Pinpoint the cell where the given text exists, returning its (x, y) midpoint coordinate. 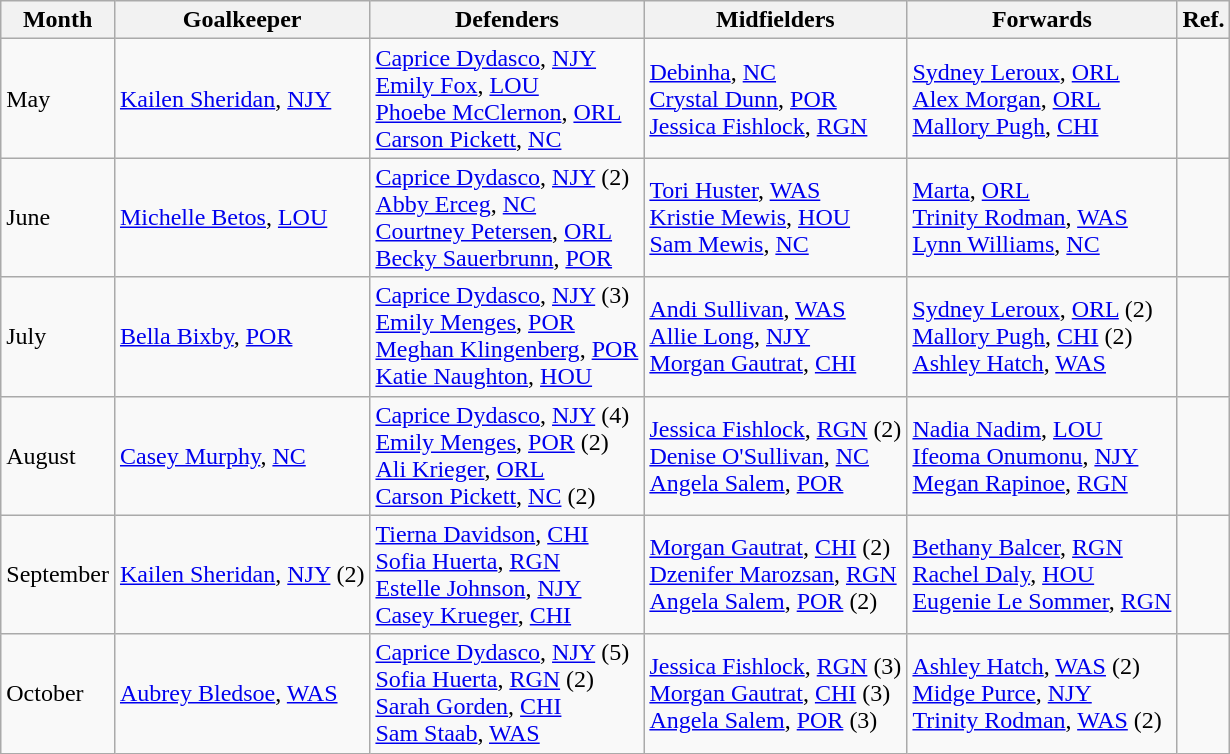
Jessica Fishlock, RGN (3) Morgan Gautrat, CHI (3) Angela Salem, POR (3) (776, 694)
September (58, 574)
July (58, 336)
Aubrey Bledsoe, WAS (242, 694)
Caprice Dydasco, NJY (2) Abby Erceg, NC Courtney Petersen, ORL Becky Sauerbrunn, POR (507, 218)
October (58, 694)
Andi Sullivan, WAS Allie Long, NJY Morgan Gautrat, CHI (776, 336)
Sydney Leroux, ORL Alex Morgan, ORL Mallory Pugh, CHI (1042, 98)
Defenders (507, 20)
Michelle Betos, LOU (242, 218)
Caprice Dydasco, NJY Emily Fox, LOU Phoebe McClernon, ORL Carson Pickett, NC (507, 98)
Ashley Hatch, WAS (2) Midge Purce, NJY Trinity Rodman, WAS (2) (1042, 694)
Morgan Gautrat, CHI (2) Dzenifer Marozsan, RGN Angela Salem, POR (2) (776, 574)
Casey Murphy, NC (242, 456)
Marta, ORL Trinity Rodman, WAS Lynn Williams, NC (1042, 218)
June (58, 218)
Midfielders (776, 20)
Forwards (1042, 20)
Kailen Sheridan, NJY (2) (242, 574)
Caprice Dydasco, NJY (4) Emily Menges, POR (2) Ali Krieger, ORL Carson Pickett, NC (2) (507, 456)
Caprice Dydasco, NJY (3) Emily Menges, POR Meghan Klingenberg, POR Katie Naughton, HOU (507, 336)
Month (58, 20)
Debinha, NC Crystal Dunn, POR Jessica Fishlock, RGN (776, 98)
Kailen Sheridan, NJY (242, 98)
Bethany Balcer, RGN Rachel Daly, HOU Eugenie Le Sommer, RGN (1042, 574)
Ref. (1204, 20)
Caprice Dydasco, NJY (5) Sofia Huerta, RGN (2) Sarah Gorden, CHI Sam Staab, WAS (507, 694)
May (58, 98)
Bella Bixby, POR (242, 336)
Tierna Davidson, CHI Sofia Huerta, RGN Estelle Johnson, NJY Casey Krueger, CHI (507, 574)
Nadia Nadim, LOU Ifeoma Onumonu, NJY Megan Rapinoe, RGN (1042, 456)
Goalkeeper (242, 20)
Sydney Leroux, ORL (2) Mallory Pugh, CHI (2) Ashley Hatch, WAS (1042, 336)
Tori Huster, WAS Kristie Mewis, HOU Sam Mewis, NC (776, 218)
Jessica Fishlock, RGN (2) Denise O'Sullivan, NC Angela Salem, POR (776, 456)
August (58, 456)
